From the cell containing the given text, extract its center point as (X, Y) coordinate. 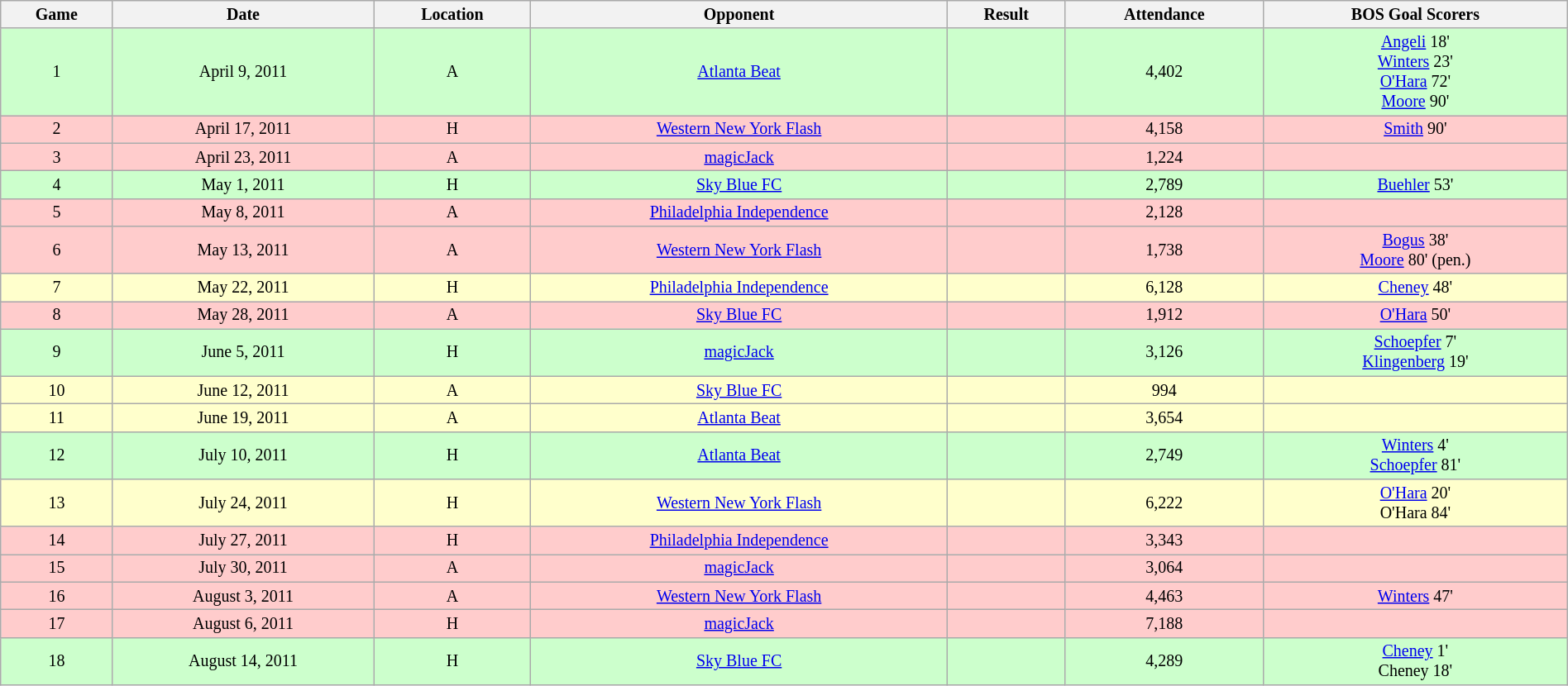
July 27, 2011 (243, 541)
August 6, 2011 (243, 623)
May 8, 2011 (243, 212)
3 (56, 157)
4 (56, 185)
Location (452, 15)
6,128 (1164, 288)
Cheney 1'Cheney 18' (1416, 661)
July 30, 2011 (243, 569)
Winters 4'Schoepfer 81' (1416, 456)
Winters 47' (1416, 597)
Bogus 38'Moore 80' (pen.) (1416, 250)
13 (56, 503)
1,224 (1164, 157)
4,463 (1164, 597)
O'Hara 50' (1416, 316)
3,126 (1164, 352)
April 9, 2011 (243, 73)
2 (56, 129)
Attendance (1164, 15)
Smith 90' (1416, 129)
Buehler 53' (1416, 185)
1 (56, 73)
Result (1006, 15)
16 (56, 597)
Date (243, 15)
7,188 (1164, 623)
14 (56, 541)
Game (56, 15)
4,402 (1164, 73)
May 13, 2011 (243, 250)
9 (56, 352)
2,749 (1164, 456)
Angeli 18'Winters 23'O'Hara 72'Moore 90' (1416, 73)
18 (56, 661)
BOS Goal Scorers (1416, 15)
994 (1164, 390)
April 23, 2011 (243, 157)
4,289 (1164, 661)
Opponent (739, 15)
June 19, 2011 (243, 418)
Schoepfer 7'Klingenberg 19' (1416, 352)
1,738 (1164, 250)
15 (56, 569)
17 (56, 623)
May 28, 2011 (243, 316)
2,128 (1164, 212)
10 (56, 390)
3,654 (1164, 418)
O'Hara 20'O'Hara 84' (1416, 503)
6,222 (1164, 503)
5 (56, 212)
3,064 (1164, 569)
1,912 (1164, 316)
July 24, 2011 (243, 503)
6 (56, 250)
July 10, 2011 (243, 456)
8 (56, 316)
11 (56, 418)
May 22, 2011 (243, 288)
7 (56, 288)
2,789 (1164, 185)
Cheney 48' (1416, 288)
12 (56, 456)
June 12, 2011 (243, 390)
4,158 (1164, 129)
3,343 (1164, 541)
August 14, 2011 (243, 661)
June 5, 2011 (243, 352)
August 3, 2011 (243, 597)
May 1, 2011 (243, 185)
April 17, 2011 (243, 129)
